Scan for the cell matching the given text and deliver its [x, y] coordinate at center. 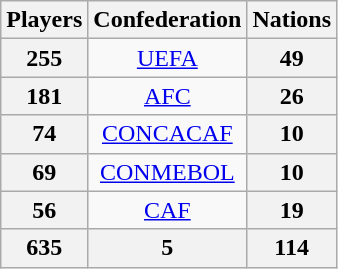
CONMEBOL [168, 172]
114 [292, 248]
635 [44, 248]
19 [292, 210]
26 [292, 96]
Nations [292, 20]
49 [292, 58]
5 [168, 248]
69 [44, 172]
Players [44, 20]
255 [44, 58]
AFC [168, 96]
UEFA [168, 58]
181 [44, 96]
CAF [168, 210]
Confederation [168, 20]
74 [44, 134]
56 [44, 210]
CONCACAF [168, 134]
